Identify which cell holds the provided text, then report its (X, Y) central coordinate. 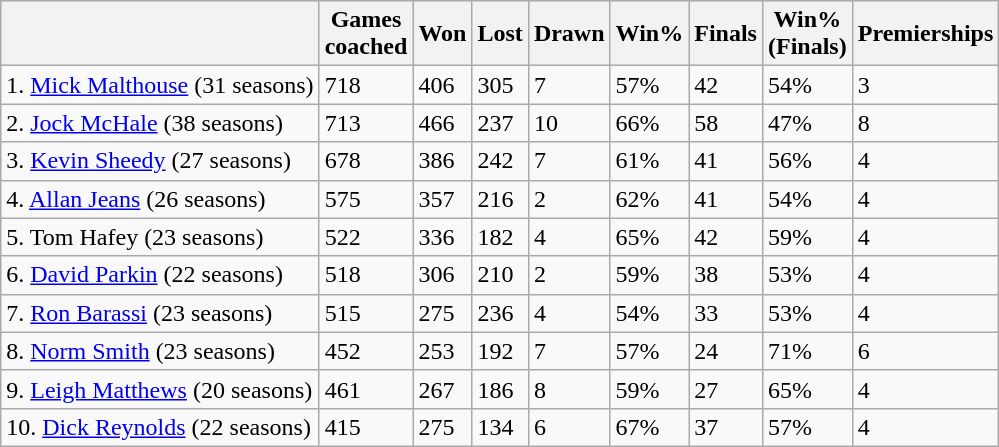
67% (650, 427)
66% (650, 123)
186 (500, 389)
Premierships (926, 34)
210 (500, 275)
6. David Parkin (22 seasons) (160, 275)
4. Allan Jeans (26 seasons) (160, 199)
37 (726, 427)
306 (442, 275)
24 (726, 351)
386 (442, 161)
61% (650, 161)
575 (366, 199)
336 (442, 237)
8. Norm Smith (23 seasons) (160, 351)
134 (500, 427)
242 (500, 161)
10 (569, 123)
Drawn (569, 34)
62% (650, 199)
518 (366, 275)
192 (500, 351)
27 (726, 389)
466 (442, 123)
216 (500, 199)
718 (366, 85)
38 (726, 275)
461 (366, 389)
Finals (726, 34)
5. Tom Hafey (23 seasons) (160, 237)
305 (500, 85)
33 (726, 313)
58 (726, 123)
Win%(Finals) (807, 34)
9. Leigh Matthews (20 seasons) (160, 389)
515 (366, 313)
Lost (500, 34)
1. Mick Malthouse (31 seasons) (160, 85)
237 (500, 123)
10. Dick Reynolds (22 seasons) (160, 427)
678 (366, 161)
522 (366, 237)
Win% (650, 34)
7. Ron Barassi (23 seasons) (160, 313)
253 (442, 351)
Gamescoached (366, 34)
406 (442, 85)
236 (500, 313)
Won (442, 34)
71% (807, 351)
56% (807, 161)
415 (366, 427)
452 (366, 351)
47% (807, 123)
713 (366, 123)
3. Kevin Sheedy (27 seasons) (160, 161)
182 (500, 237)
3 (926, 85)
357 (442, 199)
2. Jock McHale (38 seasons) (160, 123)
267 (442, 389)
